For the text-containing cell, return its midpoint in [X, Y] coordinate format. 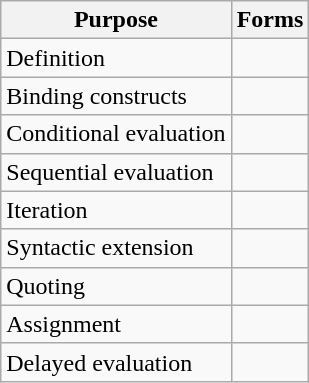
Purpose [116, 20]
Iteration [116, 210]
Delayed evaluation [116, 362]
Conditional evaluation [116, 134]
Sequential evaluation [116, 172]
Syntactic extension [116, 248]
Forms [270, 20]
Quoting [116, 286]
Binding constructs [116, 96]
Assignment [116, 324]
Definition [116, 58]
